Detect which cell encompasses the target text, then output its [x, y] center coordinate. 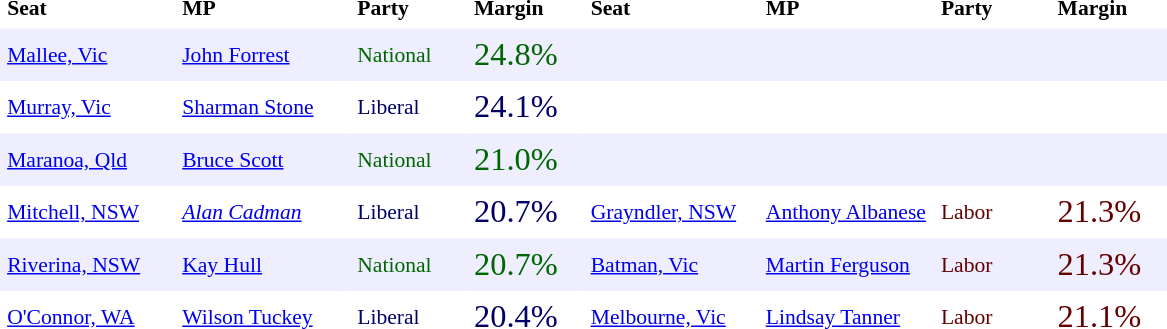
Martin Ferguson [846, 264]
24.1% [524, 107]
Riverina, NSW [88, 264]
John Forrest [262, 54]
Kay Hull [262, 264]
Batman, Vic [670, 264]
Maranoa, Qld [88, 160]
Bruce Scott [262, 160]
Murray, Vic [88, 107]
Anthony Albanese [846, 212]
Alan Cadman [262, 212]
Mitchell, NSW [88, 212]
24.8% [524, 54]
Sharman Stone [262, 107]
Mallee, Vic [88, 54]
Grayndler, NSW [670, 212]
21.0% [524, 160]
